Locate the cell with the specified text and output its (X, Y) center coordinate. 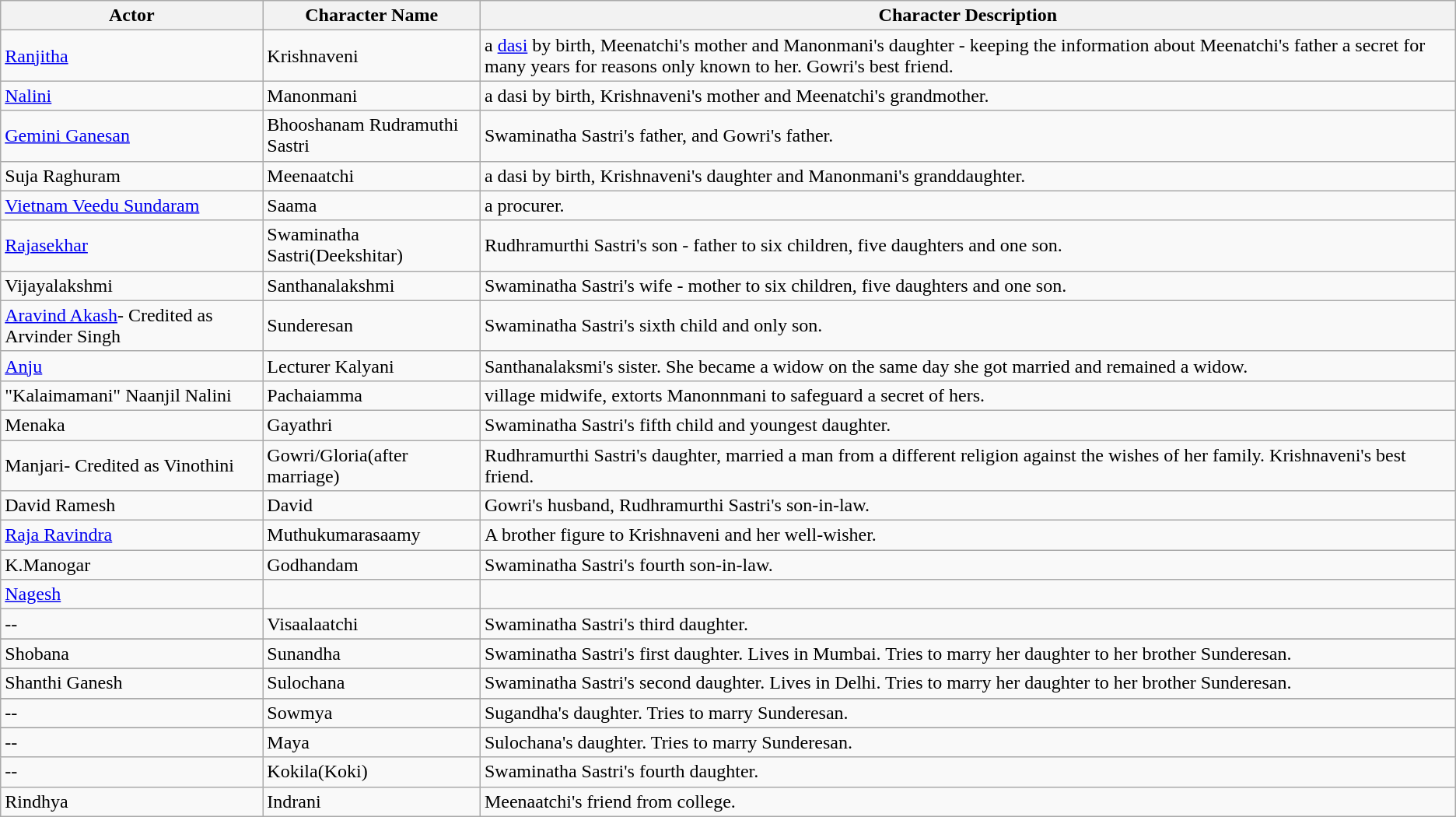
a procurer. (968, 205)
Swaminatha Sastri's first daughter. Lives in Mumbai. Tries to marry her daughter to her brother Sunderesan. (968, 654)
David (372, 506)
Sowmya (372, 713)
Rudhramurthi Sastri's daughter, married a man from a different religion against the wishes of her family. Krishnaveni's best friend. (968, 465)
Kokila(Koki) (372, 772)
Swaminatha Sastri's sixth child and only son. (968, 325)
Manonmani (372, 96)
Gowri/Gloria(after marriage) (372, 465)
Anju (132, 366)
Ranjitha (132, 56)
Shobana (132, 654)
a dasi by birth, Krishnaveni's mother and Meenatchi's grandmother. (968, 96)
Meenaatchi (372, 176)
Character Description (968, 16)
Rindhya (132, 801)
Santhanalakshmi (372, 286)
Swaminatha Sastri's third daughter. (968, 624)
Swaminatha Sastri(Deekshitar) (372, 246)
Bhooshanam Rudramuthi Sastri (372, 135)
Sunandha (372, 654)
Manjari- Credited as Vinothini (132, 465)
Sulochana (372, 683)
Muthukumarasaamy (372, 535)
Maya (372, 742)
Aravind Akash- Credited as Arvinder Singh (132, 325)
Shanthi Ganesh (132, 683)
A brother figure to Krishnaveni and her well-wisher. (968, 535)
Sulochana's daughter. Tries to marry Sunderesan. (968, 742)
Actor (132, 16)
Character Name (372, 16)
Swaminatha Sastri's fifth child and youngest daughter. (968, 425)
Rajasekhar (132, 246)
Gemini Ganesan (132, 135)
Godhandam (372, 565)
Suja Raghuram (132, 176)
Swaminatha Sastri's second daughter. Lives in Delhi. Tries to marry her daughter to her brother Sunderesan. (968, 683)
Vietnam Veedu Sundaram (132, 205)
Menaka (132, 425)
Pachaiamma (372, 395)
Nalini (132, 96)
Meenaatchi's friend from college. (968, 801)
Lecturer Kalyani (372, 366)
Gowri's husband, Rudhramurthi Sastri's son-in-law. (968, 506)
Swaminatha Sastri's fourth daughter. (968, 772)
Raja Ravindra (132, 535)
Santhanalaksmi's sister. She became a widow on the same day she got married and remained a widow. (968, 366)
Sunderesan (372, 325)
a dasi by birth, Krishnaveni's daughter and Manonmani's granddaughter. (968, 176)
Vijayalakshmi (132, 286)
Nagesh (132, 594)
Swaminatha Sastri's fourth son-in-law. (968, 565)
Indrani (372, 801)
Gayathri (372, 425)
K.Manogar (132, 565)
village midwife, extorts Manonnmani to safeguard a secret of hers. (968, 395)
Rudhramurthi Sastri's son - father to six children, five daughters and one son. (968, 246)
Krishnaveni (372, 56)
"Kalaimamani" Naanjil Nalini (132, 395)
Saama (372, 205)
Swaminatha Sastri's father, and Gowri's father. (968, 135)
Swaminatha Sastri's wife - mother to six children, five daughters and one son. (968, 286)
David Ramesh (132, 506)
Visaalaatchi (372, 624)
Sugandha's daughter. Tries to marry Sunderesan. (968, 713)
